From the cell containing the given text, extract its center point as [x, y] coordinate. 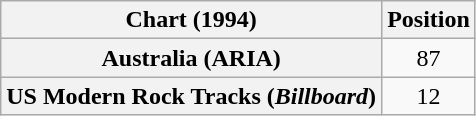
US Modern Rock Tracks (Billboard) [192, 96]
87 [429, 58]
Australia (ARIA) [192, 58]
Position [429, 20]
Chart (1994) [192, 20]
12 [429, 96]
